Detect which cell encompasses the target text, then output its [x, y] center coordinate. 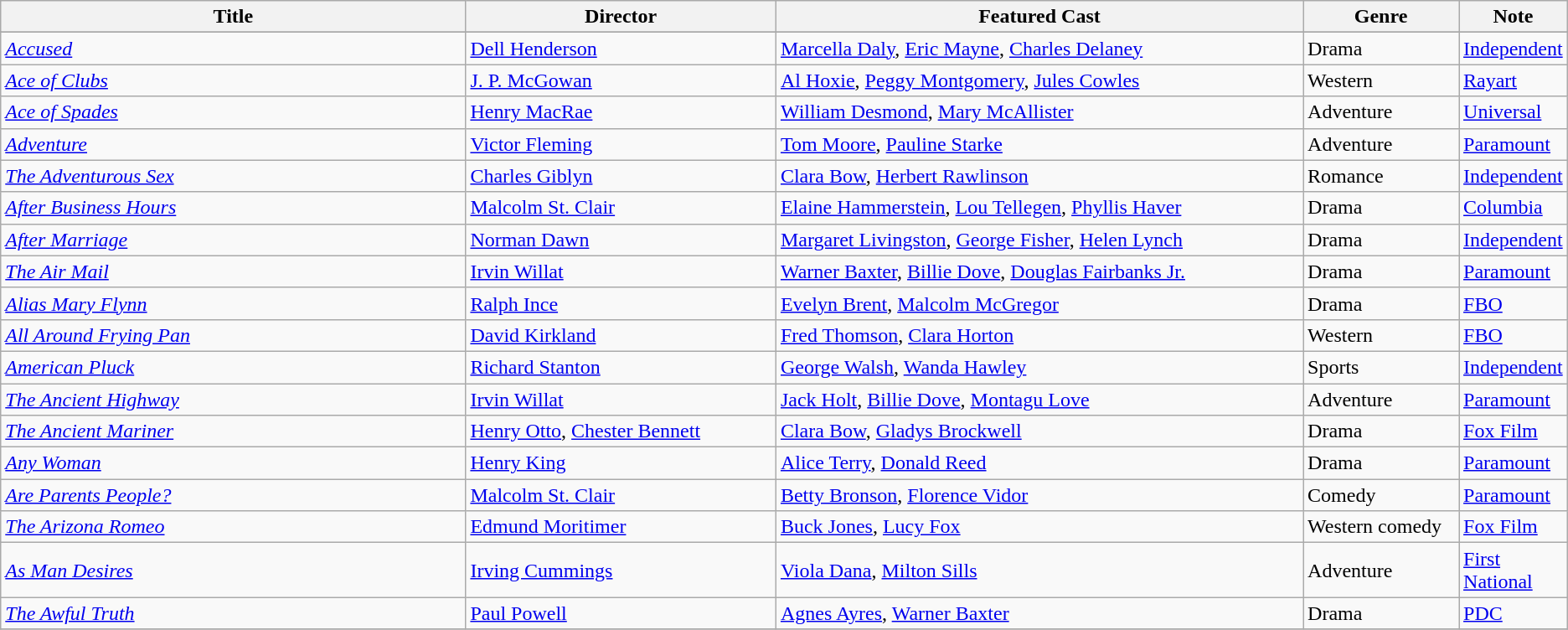
Title [233, 17]
All Around Frying Pan [233, 335]
Clara Bow, Herbert Rawlinson [1039, 176]
After Marriage [233, 240]
Buck Jones, Lucy Fox [1039, 527]
Paul Powell [621, 613]
Dell Henderson [621, 49]
The Arizona Romeo [233, 527]
The Ancient Mariner [233, 431]
Comedy [1381, 495]
Henry King [621, 463]
Ace of Spades [233, 112]
William Desmond, Mary McAllister [1039, 112]
Any Woman [233, 463]
Universal [1514, 112]
Alias Mary Flynn [233, 303]
The Adventurous Sex [233, 176]
Rayart [1514, 80]
Edmund Moritimer [621, 527]
Elaine Hammerstein, Lou Tellegen, Phyllis Haver [1039, 208]
Featured Cast [1039, 17]
Note [1514, 17]
Jack Holt, Billie Dove, Montagu Love [1039, 400]
Columbia [1514, 208]
Evelyn Brent, Malcolm McGregor [1039, 303]
Marcella Daly, Eric Mayne, Charles Delaney [1039, 49]
Charles Giblyn [621, 176]
Victor Fleming [621, 144]
Henry Otto, Chester Bennett [621, 431]
The Air Mail [233, 271]
The Ancient Highway [233, 400]
Romance [1381, 176]
Fred Thomson, Clara Horton [1039, 335]
Al Hoxie, Peggy Montgomery, Jules Cowles [1039, 80]
Betty Bronson, Florence Vidor [1039, 495]
Sports [1381, 367]
First National [1514, 570]
Ralph Ince [621, 303]
As Man Desires [233, 570]
Richard Stanton [621, 367]
Alice Terry, Donald Reed [1039, 463]
Western comedy [1381, 527]
J. P. McGowan [621, 80]
Director [621, 17]
American Pluck [233, 367]
Accused [233, 49]
PDC [1514, 613]
Ace of Clubs [233, 80]
Agnes Ayres, Warner Baxter [1039, 613]
Are Parents People? [233, 495]
George Walsh, Wanda Hawley [1039, 367]
Margaret Livingston, George Fisher, Helen Lynch [1039, 240]
Clara Bow, Gladys Brockwell [1039, 431]
Tom Moore, Pauline Starke [1039, 144]
Warner Baxter, Billie Dove, Douglas Fairbanks Jr. [1039, 271]
After Business Hours [233, 208]
Genre [1381, 17]
Irving Cummings [621, 570]
David Kirkland [621, 335]
Viola Dana, Milton Sills [1039, 570]
Henry MacRae [621, 112]
The Awful Truth [233, 613]
Norman Dawn [621, 240]
